Extract the [X, Y] coordinate from the center of the cell holding the provided text.  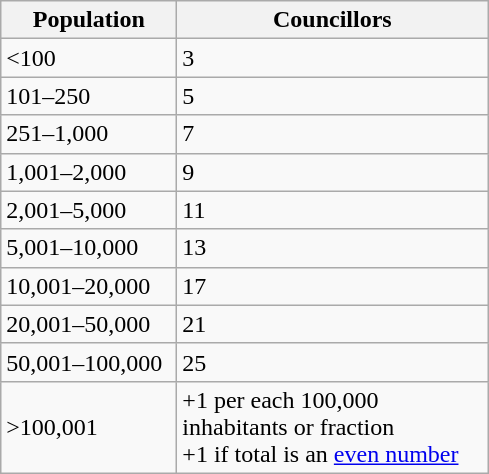
251–1,000 [89, 134]
<100 [89, 58]
17 [332, 286]
50,001–100,000 [89, 362]
11 [332, 210]
+1 per each 100,000 inhabitants or fraction+1 if total is an even number [332, 427]
3 [332, 58]
13 [332, 248]
21 [332, 324]
5 [332, 96]
101–250 [89, 96]
Councillors [332, 20]
>100,001 [89, 427]
Population [89, 20]
2,001–5,000 [89, 210]
10,001–20,000 [89, 286]
7 [332, 134]
20,001–50,000 [89, 324]
1,001–2,000 [89, 172]
5,001–10,000 [89, 248]
9 [332, 172]
25 [332, 362]
